Locate the cell with the specified text and output its (X, Y) center coordinate. 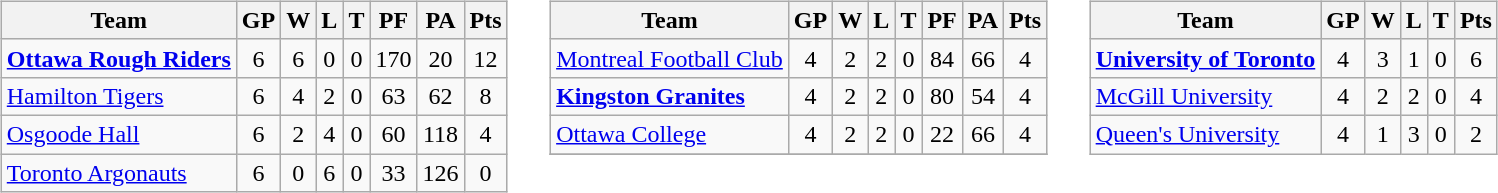
118 (440, 134)
Ottawa College (670, 134)
54 (982, 96)
8 (486, 96)
170 (394, 58)
80 (942, 96)
Osgoode Hall (118, 134)
126 (440, 173)
University of Toronto (1206, 58)
Queen's University (1206, 134)
Kingston Granites (670, 96)
Hamilton Tigers (118, 96)
63 (394, 96)
McGill University (1206, 96)
20 (440, 58)
Ottawa Rough Riders (118, 58)
60 (394, 134)
Toronto Argonauts (118, 173)
12 (486, 58)
Montreal Football Club (670, 58)
84 (942, 58)
33 (394, 173)
62 (440, 96)
22 (942, 134)
